Scan for the cell matching the given text and deliver its [x, y] coordinate at center. 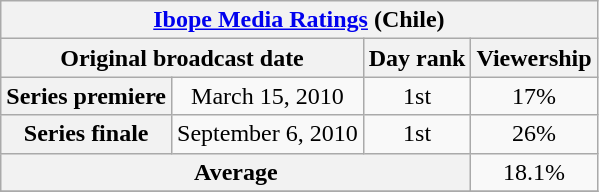
Day rank [417, 58]
March 15, 2010 [268, 96]
17% [534, 96]
Series premiere [86, 96]
Viewership [534, 58]
Original broadcast date [182, 58]
18.1% [534, 172]
Average [236, 172]
Series finale [86, 134]
September 6, 2010 [268, 134]
Ibope Media Ratings (Chile) [299, 20]
26% [534, 134]
